Provide the [X, Y] coordinate of the cell's center where the given text is located.  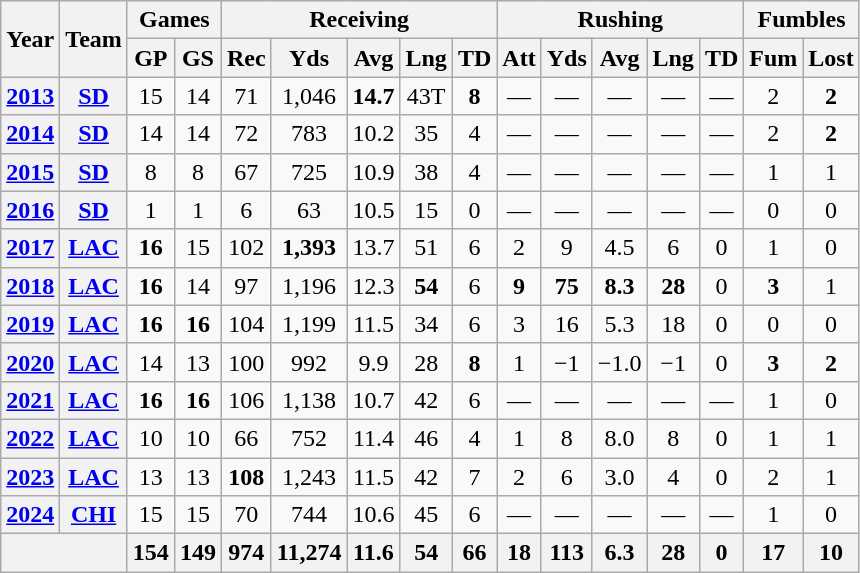
67 [246, 172]
Team [94, 39]
4.5 [620, 248]
8.0 [620, 438]
Receiving [358, 20]
104 [246, 324]
149 [198, 553]
1,138 [309, 400]
5.3 [620, 324]
10.9 [374, 172]
106 [246, 400]
2022 [30, 438]
12.3 [374, 286]
3.0 [620, 477]
38 [426, 172]
2016 [30, 210]
113 [566, 553]
GP [150, 58]
Lost [831, 58]
2021 [30, 400]
45 [426, 515]
Rushing [620, 20]
1,046 [309, 96]
97 [246, 286]
9.9 [374, 362]
2019 [30, 324]
35 [426, 134]
10.2 [374, 134]
75 [566, 286]
1,393 [309, 248]
CHI [94, 515]
70 [246, 515]
46 [426, 438]
10.5 [374, 210]
13.7 [374, 248]
34 [426, 324]
6.3 [620, 553]
10.7 [374, 400]
11,274 [309, 553]
51 [426, 248]
2018 [30, 286]
Games [174, 20]
Fumbles [802, 20]
8.3 [620, 286]
2015 [30, 172]
974 [246, 553]
10.6 [374, 515]
2017 [30, 248]
−1.0 [620, 362]
2020 [30, 362]
72 [246, 134]
7 [474, 477]
71 [246, 96]
744 [309, 515]
GS [198, 58]
14.7 [374, 96]
Att [519, 58]
1,243 [309, 477]
63 [309, 210]
11.4 [374, 438]
Year [30, 39]
992 [309, 362]
108 [246, 477]
1,196 [309, 286]
752 [309, 438]
100 [246, 362]
2023 [30, 477]
154 [150, 553]
2014 [30, 134]
783 [309, 134]
Rec [246, 58]
725 [309, 172]
11.6 [374, 553]
17 [774, 553]
43T [426, 96]
2013 [30, 96]
1,199 [309, 324]
Fum [774, 58]
102 [246, 248]
2024 [30, 515]
